Output the [X, Y] coordinate of the center of the cell containing the given text.  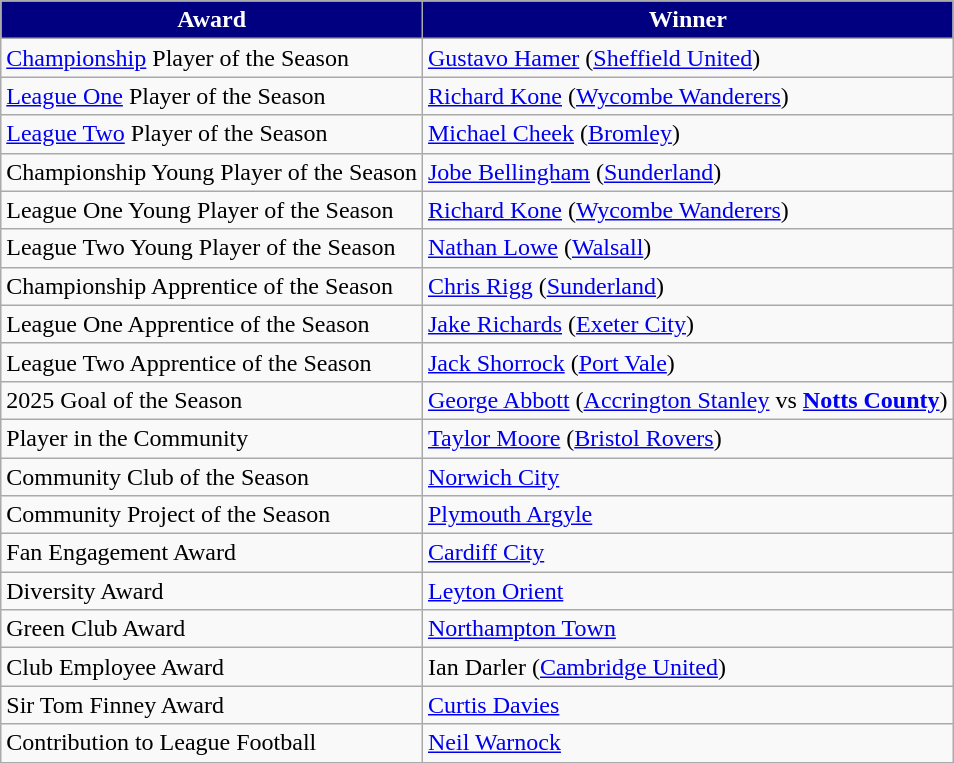
Neil Warnock [688, 743]
Ian Darler (Cambridge United) [688, 667]
Contribution to League Football [212, 743]
Winner [688, 20]
George Abbott (Accrington Stanley vs Notts County) [688, 400]
Player in the Community [212, 438]
Cardiff City [688, 553]
Community Project of the Season [212, 515]
League One Young Player of the Season [212, 210]
Curtis Davies [688, 705]
League Two Young Player of the Season [212, 248]
Championship Apprentice of the Season [212, 286]
League One Apprentice of the Season [212, 324]
Michael Cheek (Bromley) [688, 134]
Championship Player of the Season [212, 58]
Leyton Orient [688, 591]
Fan Engagement Award [212, 553]
Plymouth Argyle [688, 515]
Jake Richards (Exeter City) [688, 324]
Northampton Town [688, 629]
Gustavo Hamer (Sheffield United) [688, 58]
Nathan Lowe (Walsall) [688, 248]
Chris Rigg (Sunderland) [688, 286]
Jack Shorrock (Port Vale) [688, 362]
Sir Tom Finney Award [212, 705]
Taylor Moore (Bristol Rovers) [688, 438]
Jobe Bellingham (Sunderland) [688, 172]
2025 Goal of the Season [212, 400]
Green Club Award [212, 629]
Championship Young Player of the Season [212, 172]
Club Employee Award [212, 667]
League One Player of the Season [212, 96]
Community Club of the Season [212, 477]
League Two Player of the Season [212, 134]
Norwich City [688, 477]
League Two Apprentice of the Season [212, 362]
Award [212, 20]
Diversity Award [212, 591]
